Find where the given text appears and provide that cell's center as [x, y] coordinate. 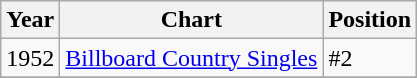
Chart [192, 20]
Position [370, 20]
#2 [370, 58]
Year [30, 20]
Billboard Country Singles [192, 58]
1952 [30, 58]
